Determine the [X, Y] coordinate at the center of the cell enclosing the given text.  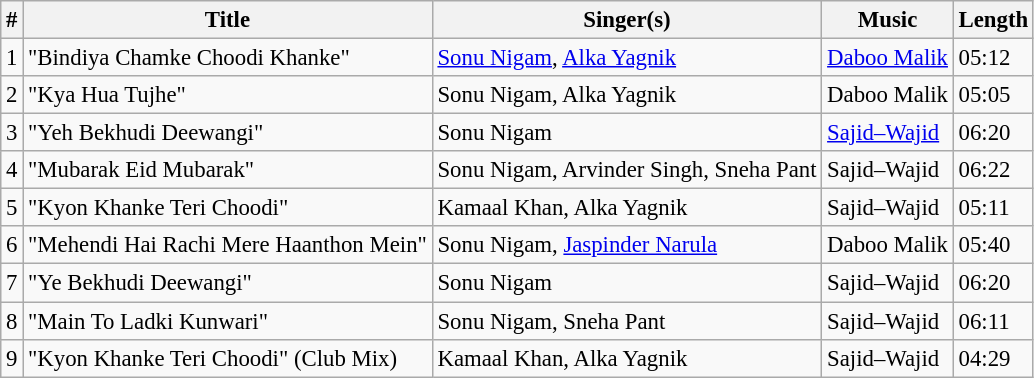
"Ye Bekhudi Deewangi" [228, 283]
06:22 [993, 170]
6 [12, 245]
"Kya Hua Tujhe" [228, 95]
Sonu Nigam, Sneha Pant [627, 321]
"Mubarak Eid Mubarak" [228, 170]
Singer(s) [627, 20]
05:40 [993, 245]
7 [12, 283]
# [12, 20]
05:11 [993, 208]
2 [12, 95]
"Main To Ladki Kunwari" [228, 321]
Title [228, 20]
5 [12, 208]
"Kyon Khanke Teri Choodi" [228, 208]
"Mehendi Hai Rachi Mere Haanthon Mein" [228, 245]
Sonu Nigam, Jaspinder Narula [627, 245]
Music [888, 20]
Sonu Nigam, Arvinder Singh, Sneha Pant [627, 170]
4 [12, 170]
Length [993, 20]
"Bindiya Chamke Choodi Khanke" [228, 58]
3 [12, 133]
9 [12, 358]
"Yeh Bekhudi Deewangi" [228, 133]
06:11 [993, 321]
05:05 [993, 95]
8 [12, 321]
1 [12, 58]
04:29 [993, 358]
05:12 [993, 58]
"Kyon Khanke Teri Choodi" (Club Mix) [228, 358]
